Capture the cell that displays the provided text and extract its [X, Y] central coordinate. 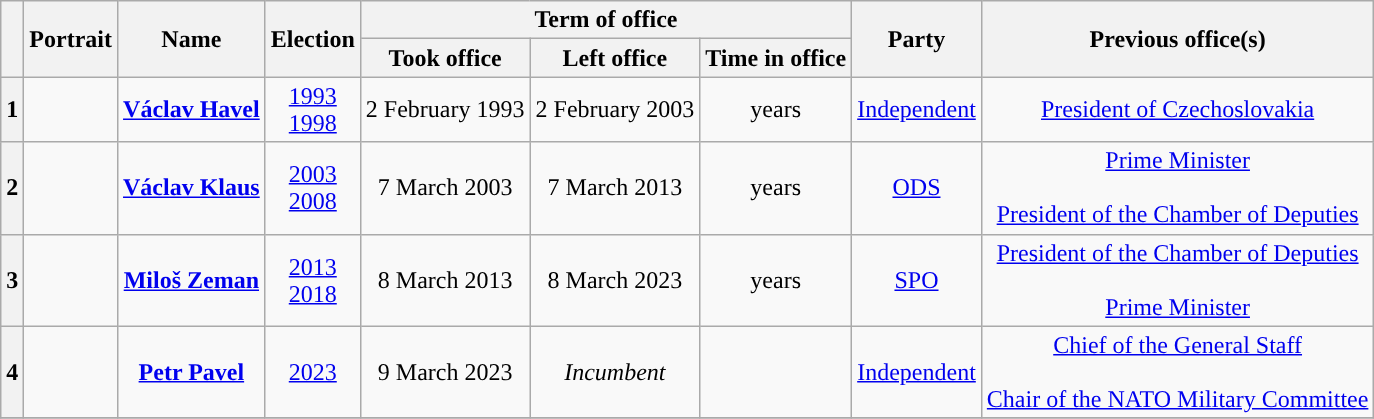
1 [12, 110]
Chief of the General StaffChair of the NATO Military Committee [1178, 372]
Miloš Zeman [191, 280]
19931998 [312, 110]
2 February 2003 [615, 110]
Name [191, 39]
SPO [917, 280]
Václav Klaus [191, 188]
20132018 [312, 280]
Prime MinisterPresident of the Chamber of Deputies [1178, 188]
President of Czechoslovakia [1178, 110]
4 [12, 372]
Time in office [776, 58]
9 March 2023 [445, 372]
7 March 2013 [615, 188]
8 March 2013 [445, 280]
Election [312, 39]
ODS [917, 188]
Portrait [71, 39]
Left office [615, 58]
2 [12, 188]
Previous office(s) [1178, 39]
President of the Chamber of DeputiesPrime Minister [1178, 280]
7 March 2003 [445, 188]
Petr Pavel [191, 372]
Václav Havel [191, 110]
2 February 1993 [445, 110]
2023 [312, 372]
3 [12, 280]
20032008 [312, 188]
8 March 2023 [615, 280]
Incumbent [615, 372]
Party [917, 39]
Took office [445, 58]
Term of office [606, 20]
